Detect which cell encompasses the target text, then output its (X, Y) center coordinate. 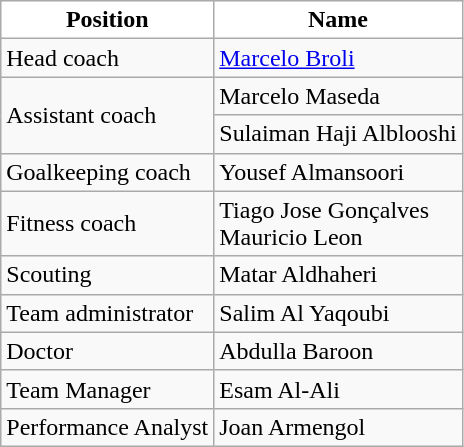
Team administrator (108, 313)
Performance Analyst (108, 427)
Head coach (108, 58)
Scouting (108, 275)
Yousef Almansoori (338, 172)
Salim Al Yaqoubi (338, 313)
Tiago Jose Gonçalves Mauricio Leon (338, 224)
Name (338, 20)
Team Manager (108, 389)
Abdulla Baroon (338, 351)
Esam Al-Ali (338, 389)
Fitness coach (108, 224)
Marcelo Maseda (338, 96)
Position (108, 20)
Goalkeeping coach (108, 172)
Doctor (108, 351)
Matar Aldhaheri (338, 275)
Sulaiman Haji Alblooshi (338, 134)
Marcelo Broli (338, 58)
Assistant coach (108, 115)
Joan Armengol (338, 427)
